Detect which cell encompasses the target text, then output its (X, Y) center coordinate. 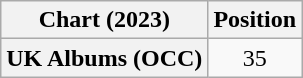
35 (255, 58)
Chart (2023) (104, 20)
Position (255, 20)
UK Albums (OCC) (104, 58)
